Capture the cell that displays the provided text and extract its (x, y) central coordinate. 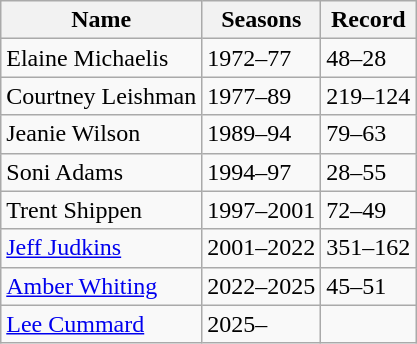
79–63 (368, 134)
Name (102, 20)
Courtney Leishman (102, 96)
Soni Adams (102, 172)
219–124 (368, 96)
351–162 (368, 248)
48–28 (368, 58)
1997–2001 (262, 210)
1994–97 (262, 172)
Seasons (262, 20)
1989–94 (262, 134)
Amber Whiting (102, 286)
28–55 (368, 172)
Jeff Judkins (102, 248)
72–49 (368, 210)
2025– (262, 324)
2022–2025 (262, 286)
1972–77 (262, 58)
Elaine Michaelis (102, 58)
Lee Cummard (102, 324)
Record (368, 20)
1977–89 (262, 96)
2001–2022 (262, 248)
Jeanie Wilson (102, 134)
45–51 (368, 286)
Trent Shippen (102, 210)
